Find where the given text appears and provide that cell's center as (X, Y) coordinate. 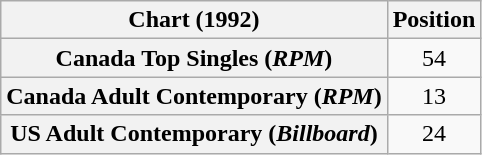
54 (434, 58)
Position (434, 20)
Canada Adult Contemporary (RPM) (194, 96)
US Adult Contemporary (Billboard) (194, 134)
24 (434, 134)
Canada Top Singles (RPM) (194, 58)
13 (434, 96)
Chart (1992) (194, 20)
